For the text-containing cell, return its midpoint in (x, y) coordinate format. 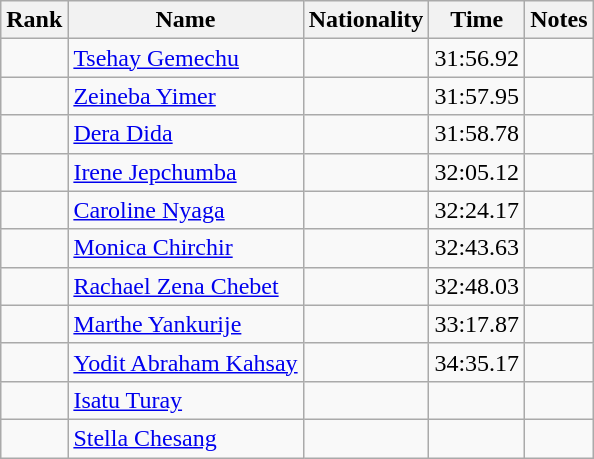
31:57.95 (477, 96)
Yodit Abraham Kahsay (186, 362)
34:35.17 (477, 362)
Monica Chirchir (186, 248)
Time (477, 20)
Marthe Yankurije (186, 324)
Dera Dida (186, 134)
Zeineba Yimer (186, 96)
Isatu Turay (186, 400)
Stella Chesang (186, 438)
31:56.92 (477, 58)
Caroline Nyaga (186, 210)
32:24.17 (477, 210)
Name (186, 20)
Rank (34, 20)
Rachael Zena Chebet (186, 286)
Notes (559, 20)
Tsehay Gemechu (186, 58)
Nationality (366, 20)
32:05.12 (477, 172)
32:43.63 (477, 248)
Irene Jepchumba (186, 172)
32:48.03 (477, 286)
31:58.78 (477, 134)
33:17.87 (477, 324)
